Extract the [X, Y] coordinate from the center of the cell holding the provided text.  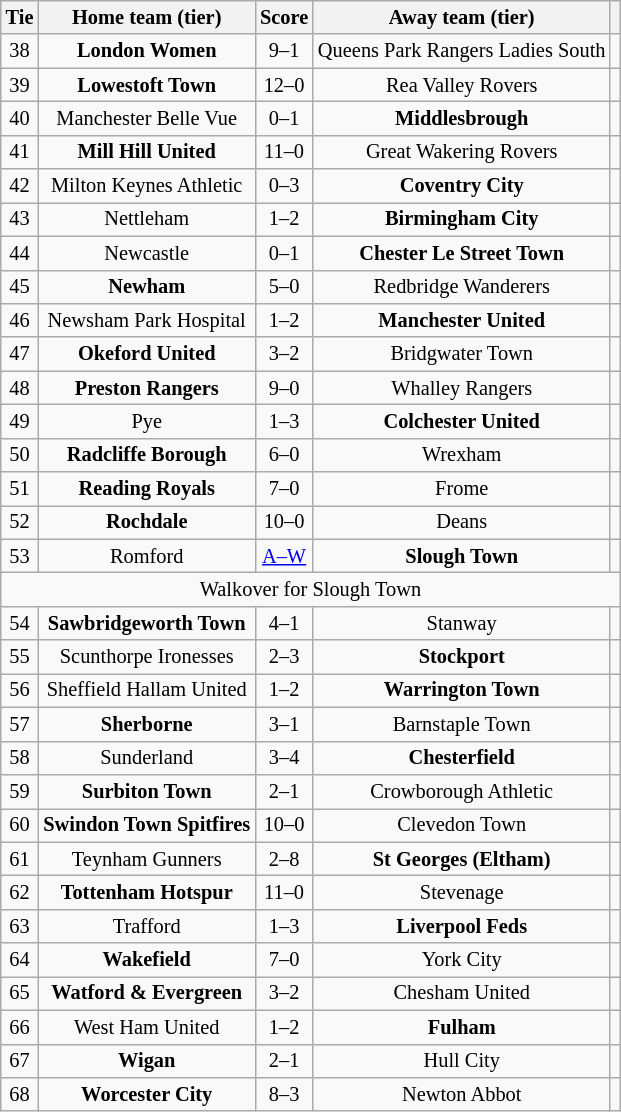
41 [20, 152]
Manchester Belle Vue [146, 118]
Frome [462, 489]
Coventry City [462, 186]
Wigan [146, 1061]
Fulham [462, 1027]
Clevedon Town [462, 825]
46 [20, 320]
Great Wakering Rovers [462, 152]
5–0 [284, 287]
Chester Le Street Town [462, 253]
50 [20, 455]
61 [20, 859]
9–1 [284, 51]
Crowborough Athletic [462, 791]
Mill Hill United [146, 152]
48 [20, 388]
12–0 [284, 85]
Stevenage [462, 892]
Newton Abbot [462, 1094]
Teynham Gunners [146, 859]
London Women [146, 51]
68 [20, 1094]
43 [20, 219]
45 [20, 287]
3–1 [284, 724]
62 [20, 892]
York City [462, 960]
51 [20, 489]
49 [20, 421]
Scunthorpe Ironesses [146, 657]
Surbiton Town [146, 791]
42 [20, 186]
Bridgwater Town [462, 354]
Queens Park Rangers Ladies South [462, 51]
2–8 [284, 859]
St Georges (Eltham) [462, 859]
Walkover for Slough Town [310, 589]
Chesterfield [462, 758]
Away team (tier) [462, 17]
Barnstaple Town [462, 724]
8–3 [284, 1094]
Stockport [462, 657]
60 [20, 825]
Deans [462, 522]
West Ham United [146, 1027]
Romford [146, 556]
Tottenham Hotspur [146, 892]
58 [20, 758]
56 [20, 690]
Preston Rangers [146, 388]
Trafford [146, 926]
Watford & Evergreen [146, 993]
Worcester City [146, 1094]
Slough Town [462, 556]
Reading Royals [146, 489]
Swindon Town Spitfires [146, 825]
Manchester United [462, 320]
67 [20, 1061]
6–0 [284, 455]
Chesham United [462, 993]
Sherborne [146, 724]
Liverpool Feds [462, 926]
55 [20, 657]
64 [20, 960]
Birmingham City [462, 219]
44 [20, 253]
Newham [146, 287]
Rochdale [146, 522]
Newsham Park Hospital [146, 320]
66 [20, 1027]
59 [20, 791]
65 [20, 993]
Okeford United [146, 354]
Warrington Town [462, 690]
A–W [284, 556]
Middlesbrough [462, 118]
39 [20, 85]
3–4 [284, 758]
47 [20, 354]
Milton Keynes Athletic [146, 186]
Nettleham [146, 219]
9–0 [284, 388]
52 [20, 522]
Tie [20, 17]
Whalley Rangers [462, 388]
Wrexham [462, 455]
Lowestoft Town [146, 85]
Rea Valley Rovers [462, 85]
38 [20, 51]
Stanway [462, 623]
Sawbridgeworth Town [146, 623]
63 [20, 926]
57 [20, 724]
Newcastle [146, 253]
2–3 [284, 657]
Redbridge Wanderers [462, 287]
Sunderland [146, 758]
Colchester United [462, 421]
4–1 [284, 623]
Sheffield Hallam United [146, 690]
Home team (tier) [146, 17]
Wakefield [146, 960]
Score [284, 17]
40 [20, 118]
Pye [146, 421]
54 [20, 623]
Hull City [462, 1061]
0–3 [284, 186]
53 [20, 556]
Radcliffe Borough [146, 455]
